Identify which cell holds the provided text, then report its [x, y] central coordinate. 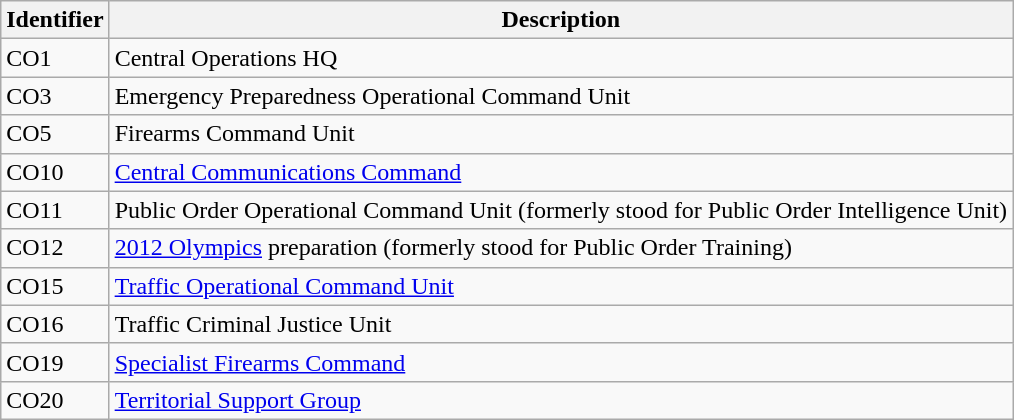
Public Order Operational Command Unit (formerly stood for Public Order Intelligence Unit) [561, 210]
CO1 [55, 58]
Description [561, 20]
Traffic Criminal Justice Unit [561, 324]
CO20 [55, 400]
CO11 [55, 210]
Specialist Firearms Command [561, 362]
Identifier [55, 20]
CO5 [55, 134]
CO3 [55, 96]
Emergency Preparedness Operational Command Unit [561, 96]
CO19 [55, 362]
Central Operations HQ [561, 58]
CO12 [55, 248]
2012 Olympics preparation (formerly stood for Public Order Training) [561, 248]
Traffic Operational Command Unit [561, 286]
Central Communications Command [561, 172]
CO16 [55, 324]
CO10 [55, 172]
Firearms Command Unit [561, 134]
CO15 [55, 286]
Territorial Support Group [561, 400]
